Capture the cell that displays the provided text and extract its (x, y) central coordinate. 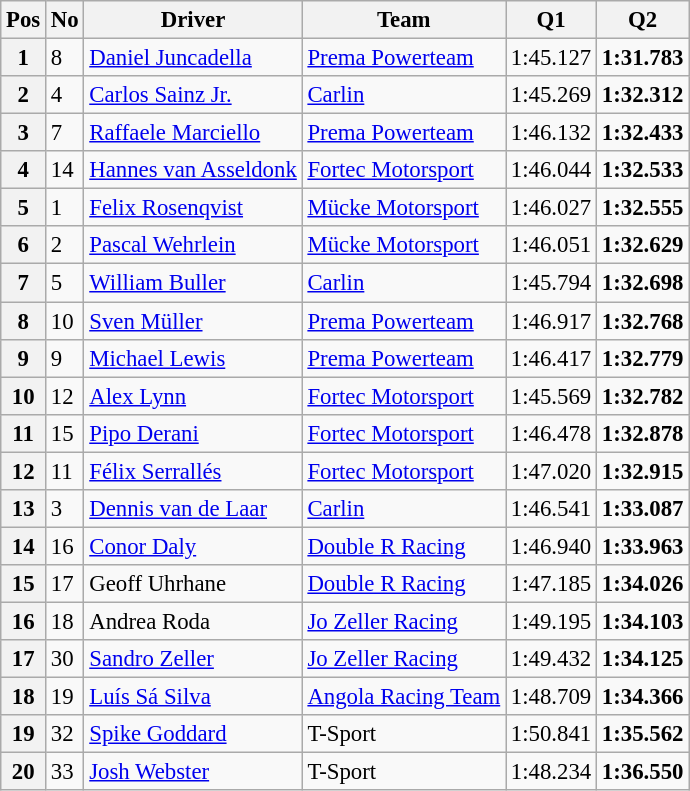
33 (65, 772)
1:50.841 (552, 734)
Spike Goddard (193, 734)
Team (404, 20)
1:49.432 (552, 659)
Félix Serrallés (193, 471)
1:32.768 (643, 321)
Q1 (552, 20)
Alex Lynn (193, 396)
1:32.555 (643, 208)
1:36.550 (643, 772)
Pipo Derani (193, 433)
1:32.312 (643, 95)
1:46.940 (552, 546)
1:34.366 (643, 697)
1:45.127 (552, 58)
Angola Racing Team (404, 697)
1:32.915 (643, 471)
Daniel Juncadella (193, 58)
1:46.917 (552, 321)
1:32.433 (643, 133)
1:45.569 (552, 396)
1:34.125 (643, 659)
1:32.782 (643, 396)
1:47.020 (552, 471)
1:45.794 (552, 283)
1:34.103 (643, 621)
1:33.963 (643, 546)
Raffaele Marciello (193, 133)
1:46.541 (552, 509)
Michael Lewis (193, 358)
32 (65, 734)
Geoff Uhrhane (193, 584)
1:31.783 (643, 58)
1:46.044 (552, 170)
20 (24, 772)
1:32.779 (643, 358)
1:48.234 (552, 772)
1:46.027 (552, 208)
1:46.051 (552, 245)
Felix Rosenqvist (193, 208)
No (65, 20)
Luís Sá Silva (193, 697)
William Buller (193, 283)
1:46.132 (552, 133)
1:32.698 (643, 283)
Q2 (643, 20)
1:33.087 (643, 509)
1:32.629 (643, 245)
1:47.185 (552, 584)
Sandro Zeller (193, 659)
Sven Müller (193, 321)
6 (24, 245)
1:34.026 (643, 584)
1:46.417 (552, 358)
1:32.533 (643, 170)
Pascal Wehrlein (193, 245)
Hannes van Asseldonk (193, 170)
1:48.709 (552, 697)
Dennis van de Laar (193, 509)
1:32.878 (643, 433)
1:35.562 (643, 734)
1:46.478 (552, 433)
Josh Webster (193, 772)
Pos (24, 20)
Andrea Roda (193, 621)
13 (24, 509)
1:49.195 (552, 621)
30 (65, 659)
Carlos Sainz Jr. (193, 95)
Conor Daly (193, 546)
1:45.269 (552, 95)
Driver (193, 20)
